Detect which cell encompasses the target text, then output its [X, Y] center coordinate. 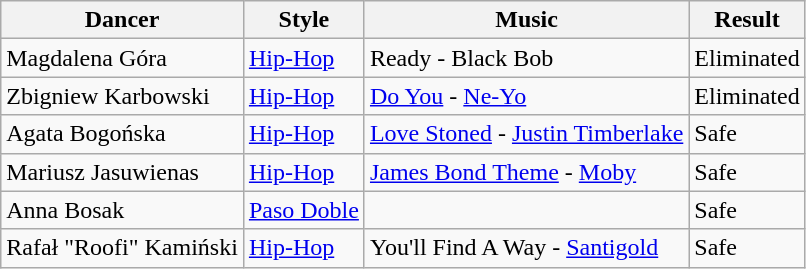
Rafał "Roofi" Kamiński [122, 248]
Mariusz Jasuwienas [122, 172]
Magdalena Góra [122, 58]
Paso Doble [304, 210]
Zbigniew Karbowski [122, 96]
Love Stoned - Justin Timberlake [526, 134]
Agata Bogońska [122, 134]
Ready - Black Bob [526, 58]
James Bond Theme - Moby [526, 172]
Style [304, 20]
Result [747, 20]
Music [526, 20]
You'll Find A Way - Santigold [526, 248]
Do You - Ne-Yo [526, 96]
Anna Bosak [122, 210]
Dancer [122, 20]
